Find where the given text appears and provide that cell's center as (X, Y) coordinate. 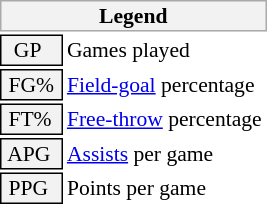
GP (31, 50)
Points per game (166, 188)
Field-goal percentage (166, 85)
Free-throw percentage (166, 120)
Legend (134, 16)
FT% (31, 120)
FG% (31, 85)
PPG (31, 188)
Assists per game (166, 154)
Games played (166, 50)
APG (31, 154)
